Output the (x, y) coordinate of the center of the cell containing the given text.  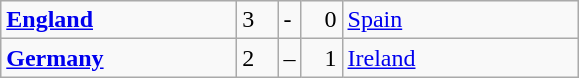
Germany (119, 58)
– (290, 58)
- (290, 20)
3 (258, 20)
2 (258, 58)
Ireland (460, 58)
1 (322, 58)
England (119, 20)
0 (322, 20)
Spain (460, 20)
